Capture the cell that displays the provided text and extract its [X, Y] central coordinate. 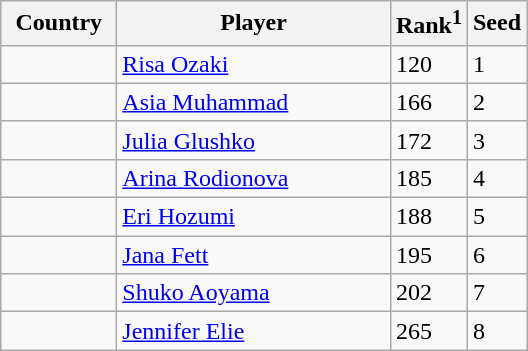
4 [496, 178]
185 [428, 178]
8 [496, 331]
172 [428, 140]
Risa Ozaki [254, 64]
5 [496, 217]
202 [428, 293]
Country [59, 24]
1 [496, 64]
6 [496, 255]
Eri Hozumi [254, 217]
Jennifer Elie [254, 331]
Jana Fett [254, 255]
Asia Muhammad [254, 102]
Arina Rodionova [254, 178]
120 [428, 64]
Seed [496, 24]
166 [428, 102]
Player [254, 24]
188 [428, 217]
7 [496, 293]
Rank1 [428, 24]
195 [428, 255]
2 [496, 102]
Shuko Aoyama [254, 293]
3 [496, 140]
Julia Glushko [254, 140]
265 [428, 331]
